Determine the (X, Y) coordinate at the center of the cell enclosing the given text.  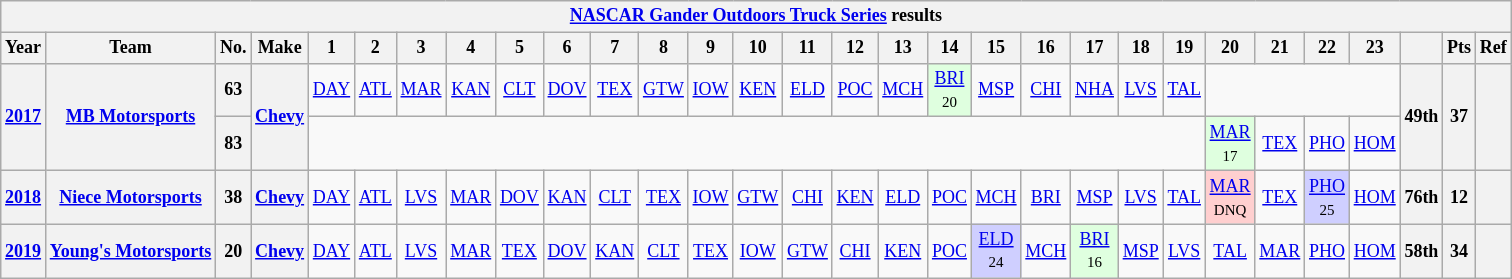
2017 (24, 116)
63 (234, 90)
Team (130, 48)
49th (1422, 116)
14 (950, 48)
22 (1328, 48)
Year (24, 48)
BRI20 (950, 90)
Pts (1460, 48)
21 (1280, 48)
Niece Motorsports (130, 197)
18 (1140, 48)
8 (664, 48)
37 (1460, 116)
58th (1422, 251)
NASCAR Gander Outdoors Truck Series results (756, 16)
15 (996, 48)
2 (375, 48)
2019 (24, 251)
MB Motorsports (130, 116)
17 (1095, 48)
13 (903, 48)
5 (520, 48)
MARDNQ (1230, 197)
ELD24 (996, 251)
Make (280, 48)
23 (1374, 48)
7 (615, 48)
4 (471, 48)
11 (808, 48)
10 (758, 48)
83 (234, 144)
BRI (1046, 197)
6 (567, 48)
1 (331, 48)
3 (421, 48)
19 (1184, 48)
PHO25 (1328, 197)
BRI16 (1095, 251)
16 (1046, 48)
76th (1422, 197)
Ref (1493, 48)
MAR17 (1230, 144)
34 (1460, 251)
2018 (24, 197)
NHA (1095, 90)
Young's Motorsports (130, 251)
No. (234, 48)
9 (710, 48)
38 (234, 197)
